Detect which cell encompasses the target text, then output its [x, y] center coordinate. 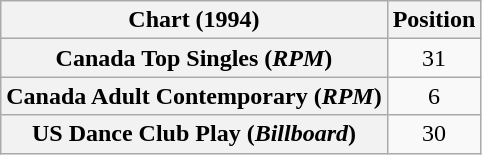
6 [434, 96]
Position [434, 20]
Canada Adult Contemporary (RPM) [194, 96]
30 [434, 134]
Chart (1994) [194, 20]
31 [434, 58]
US Dance Club Play (Billboard) [194, 134]
Canada Top Singles (RPM) [194, 58]
